Detect which cell encompasses the target text, then output its [x, y] center coordinate. 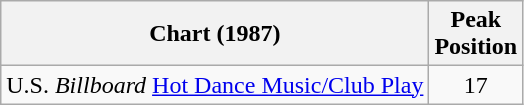
17 [476, 85]
Chart (1987) [215, 34]
PeakPosition [476, 34]
U.S. Billboard Hot Dance Music/Club Play [215, 85]
